Locate the cell with the specified text and output its (x, y) center coordinate. 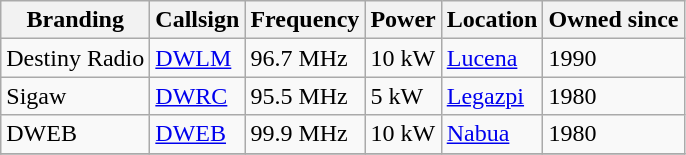
Owned since (614, 20)
Callsign (198, 20)
DWRC (198, 96)
96.7 MHz (305, 58)
Nabua (492, 134)
Sigaw (76, 96)
Destiny Radio (76, 58)
Branding (76, 20)
1990 (614, 58)
95.5 MHz (305, 96)
Location (492, 20)
DWLM (198, 58)
Frequency (305, 20)
Legazpi (492, 96)
Power (403, 20)
5 kW (403, 96)
99.9 MHz (305, 134)
Lucena (492, 58)
